Output the (x, y) coordinate of the center of the cell containing the given text.  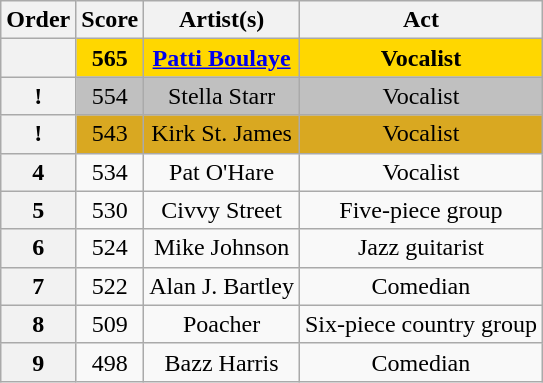
Jazz guitarist (420, 248)
524 (110, 248)
Kirk St. James (222, 134)
Patti Boulaye (222, 58)
6 (38, 248)
Stella Starr (222, 96)
Five-piece group (420, 210)
7 (38, 286)
509 (110, 324)
Mike Johnson (222, 248)
Civvy Street (222, 210)
554 (110, 96)
Poacher (222, 324)
Alan J. Bartley (222, 286)
565 (110, 58)
4 (38, 172)
9 (38, 362)
Order (38, 20)
Six-piece country group (420, 324)
8 (38, 324)
543 (110, 134)
Bazz Harris (222, 362)
Act (420, 20)
Artist(s) (222, 20)
530 (110, 210)
534 (110, 172)
522 (110, 286)
498 (110, 362)
5 (38, 210)
Score (110, 20)
Pat O'Hare (222, 172)
